Output the (x, y) coordinate of the center of the cell containing the given text.  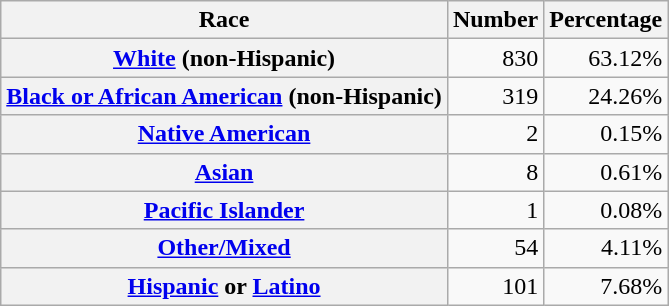
0.08% (606, 210)
Asian (224, 172)
Hispanic or Latino (224, 286)
1 (495, 210)
0.15% (606, 134)
Black or African American (non-Hispanic) (224, 96)
7.68% (606, 286)
101 (495, 286)
Native American (224, 134)
0.61% (606, 172)
Number (495, 20)
Other/Mixed (224, 248)
2 (495, 134)
24.26% (606, 96)
Pacific Islander (224, 210)
White (non-Hispanic) (224, 58)
319 (495, 96)
54 (495, 248)
63.12% (606, 58)
8 (495, 172)
Race (224, 20)
Percentage (606, 20)
4.11% (606, 248)
830 (495, 58)
